Extract the (x, y) coordinate from the center of the cell holding the provided text.  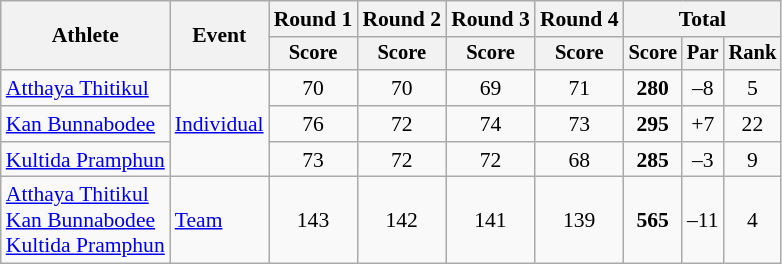
Team (220, 220)
142 (402, 220)
280 (653, 88)
143 (314, 220)
–8 (703, 88)
141 (490, 220)
Total (703, 19)
285 (653, 160)
565 (653, 220)
9 (753, 160)
139 (580, 220)
+7 (703, 124)
Kultida Pramphun (86, 160)
Rank (753, 54)
74 (490, 124)
295 (653, 124)
Kan Bunnabodee (86, 124)
69 (490, 88)
Round 1 (314, 19)
Round 4 (580, 19)
4 (753, 220)
Atthaya ThitikulKan BunnabodeeKultida Pramphun (86, 220)
Individual (220, 124)
Par (703, 54)
Event (220, 36)
Round 2 (402, 19)
Atthaya Thitikul (86, 88)
22 (753, 124)
–11 (703, 220)
–3 (703, 160)
71 (580, 88)
76 (314, 124)
68 (580, 160)
Athlete (86, 36)
5 (753, 88)
Round 3 (490, 19)
